Extract the [x, y] coordinate from the center of the cell holding the provided text.  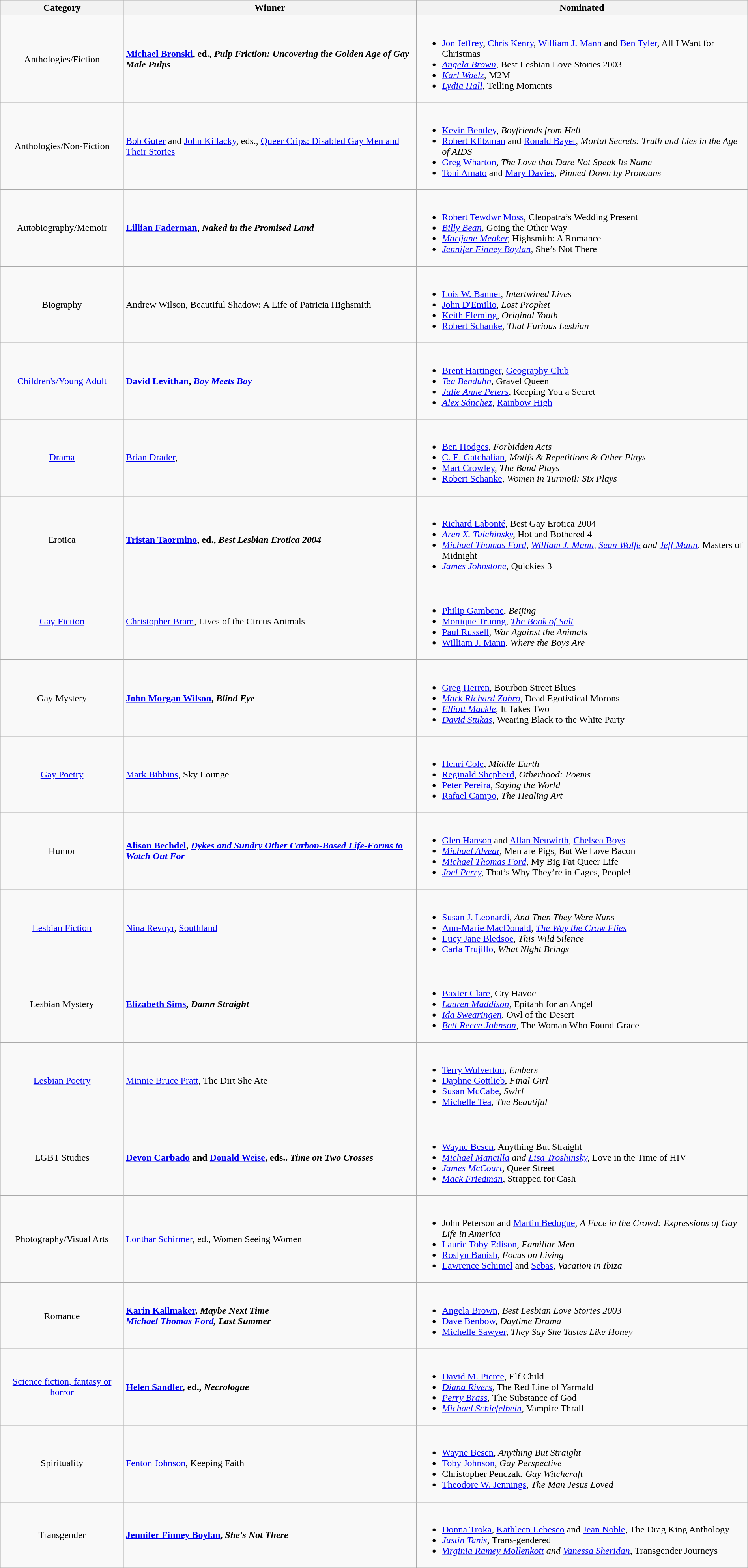
Spirituality [62, 1463]
Romance [62, 1316]
Humor [62, 851]
Terry Wolverton, EmbersDaphne Gottlieb, Final GirlSusan McCabe, SwirlMichelle Tea, The Beautiful [582, 1081]
Minnie Bruce Pratt, The Dirt She Ate [270, 1081]
Lesbian Poetry [62, 1081]
Biography [62, 305]
Brian Drader, [270, 458]
Bob Guter and John Killacky, eds., Queer Crips: Disabled Gay Men and Their Stories [270, 146]
Jennifer Finney Boylan, She's Not There [270, 1534]
Category [62, 8]
Lois W. Banner, Intertwined LivesJohn D'Emilio, Lost ProphetKeith Fleming, Original YouthRobert Schanke, That Furious Lesbian [582, 305]
Fenton Johnson, Keeping Faith [270, 1463]
Winner [270, 8]
Children's/Young Adult [62, 381]
Nina Revoyr, Southland [270, 927]
Gay Mystery [62, 698]
Anthologies/Non-Fiction [62, 146]
Philip Gambone, BeijingMonique Truong, The Book of SaltPaul Russell, War Against the AnimalsWilliam J. Mann, Where the Boys Are [582, 621]
Lonthar Schirmer, ed., Women Seeing Women [270, 1239]
Gay Poetry [62, 774]
Andrew Wilson, Beautiful Shadow: A Life of Patricia Highsmith [270, 305]
Elizabeth Sims, Damn Straight [270, 1004]
Gay Fiction [62, 621]
Michael Bronski, ed., Pulp Friction: Uncovering the Golden Age of Gay Male Pulps [270, 59]
Brent Hartinger, Geography ClubTea Benduhn, Gravel QueenJulie Anne Peters, Keeping You a SecretAlex Sánchez, Rainbow High [582, 381]
Mark Bibbins, Sky Lounge [270, 774]
Baxter Clare, Cry HavocLauren Maddison, Epitaph for an AngelIda Swearingen, Owl of the DesertBett Reece Johnson, The Woman Who Found Grace [582, 1004]
Wayne Besen, Anything But StraightToby Johnson, Gay PerspectiveChristopher Penczak, Gay WitchcraftTheodore W. Jennings, The Man Jesus Loved [582, 1463]
Transgender [62, 1534]
LGBT Studies [62, 1157]
Alison Bechdel, Dykes and Sundry Other Carbon-Based Life-Forms to Watch Out For [270, 851]
Karin Kallmaker, Maybe Next Time Michael Thomas Ford, Last Summer [270, 1316]
Autobiography/Memoir [62, 228]
Christopher Bram, Lives of the Circus Animals [270, 621]
Ben Hodges, Forbidden ActsC. E. Gatchalian, Motifs & Repetitions & Other PlaysMart Crowley, The Band PlaysRobert Schanke, Women in Turmoil: Six Plays [582, 458]
David M. Pierce, Elf ChildDiana Rivers, The Red Line of YarmaldPerry Brass, The Substance of GodMichael Schiefelbein, Vampire Thrall [582, 1387]
Drama [62, 458]
John Morgan Wilson, Blind Eye [270, 698]
Tristan Taormino, ed., Best Lesbian Erotica 2004 [270, 540]
Anthologies/Fiction [62, 59]
Henri Cole, Middle EarthReginald Shepherd, Otherhood: PoemsPeter Pereira, Saying the WorldRafael Campo, The Healing Art [582, 774]
Helen Sandler, ed., Necrologue [270, 1387]
Angela Brown, Best Lesbian Love Stories 2003Dave Benbow, Daytime DramaMichelle Sawyer, They Say She Tastes Like Honey [582, 1316]
Erotica [62, 540]
Photography/Visual Arts [62, 1239]
Lesbian Fiction [62, 927]
David Levithan, Boy Meets Boy [270, 381]
Nominated [582, 8]
Devon Carbado and Donald Weise, eds.. Time on Two Crosses [270, 1157]
Lesbian Mystery [62, 1004]
Science fiction, fantasy or horror [62, 1387]
Lillian Faderman, Naked in the Promised Land [270, 228]
